Extract the (X, Y) coordinate from the center of the cell holding the provided text.  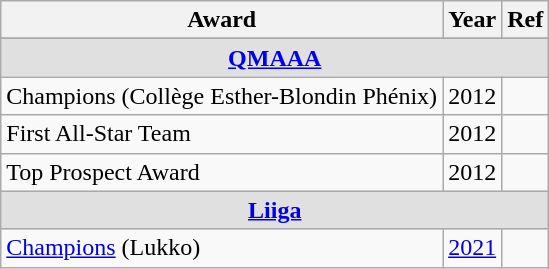
Champions (Collège Esther-Blondin Phénix) (222, 96)
Champions (Lukko) (222, 248)
Award (222, 20)
Ref (526, 20)
Year (472, 20)
Top Prospect Award (222, 172)
2021 (472, 248)
First All-Star Team (222, 134)
QMAAA (275, 58)
Liiga (275, 210)
